Provide the (x, y) coordinate of the cell's center where the given text is located.  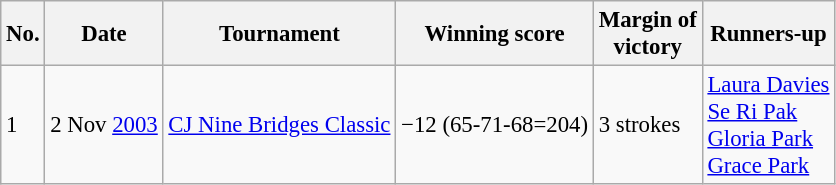
2 Nov 2003 (104, 126)
Tournament (280, 34)
CJ Nine Bridges Classic (280, 126)
1 (23, 126)
Runners-up (768, 34)
No. (23, 34)
Laura Davies Se Ri Pak Gloria Park Grace Park (768, 126)
Date (104, 34)
Winning score (495, 34)
Margin ofvictory (648, 34)
3 strokes (648, 126)
−12 (65-71-68=204) (495, 126)
